Search for the cell housing the specified text and yield its (X, Y) center coordinate. 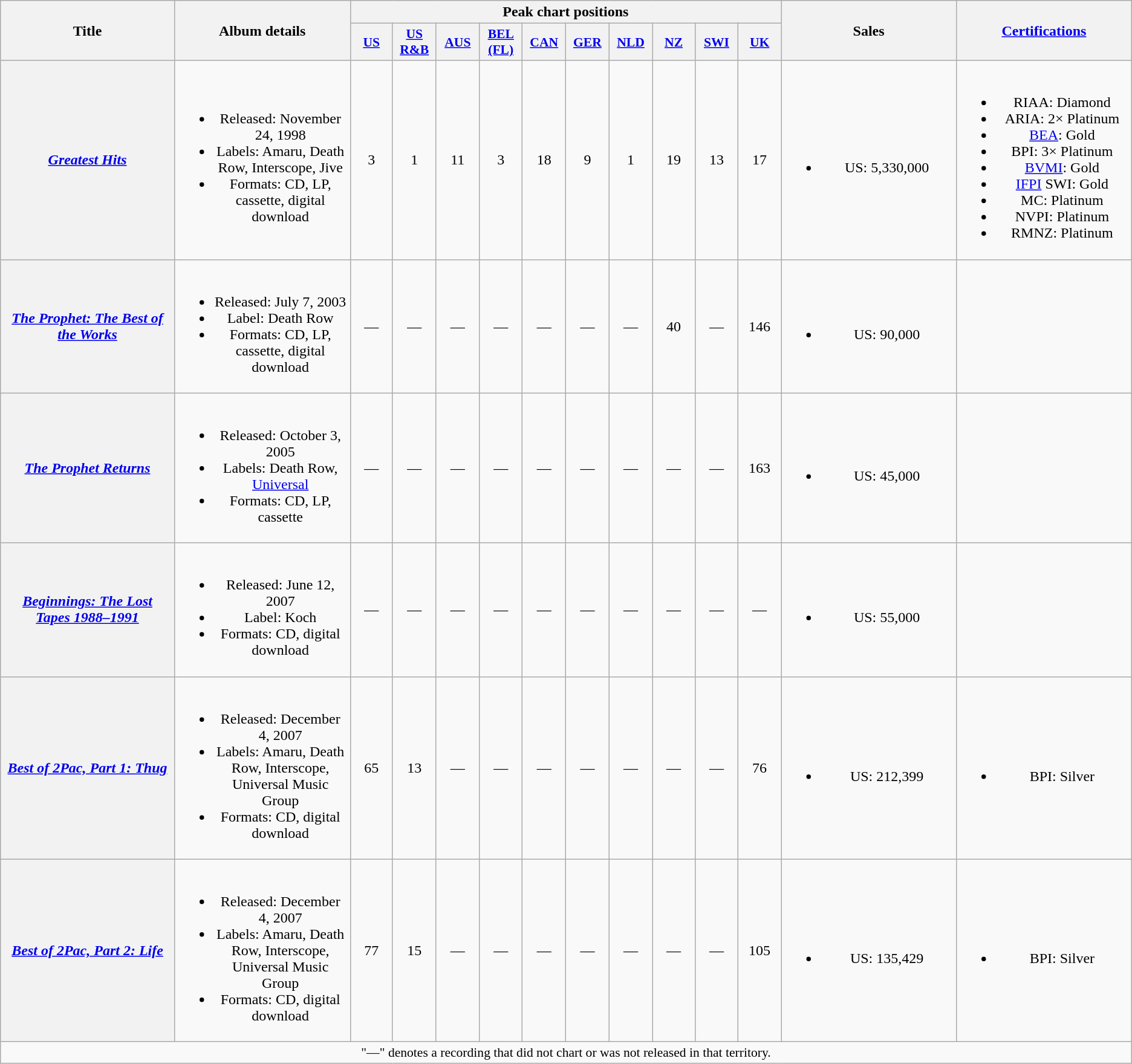
76 (760, 768)
USR&B (414, 42)
The Prophet Returns (88, 468)
Album details (262, 30)
Released: October 3, 2005Labels: Death Row, UniversalFormats: CD, LP, cassette (262, 468)
US (371, 42)
65 (371, 768)
146 (760, 326)
40 (674, 326)
Beginnings: The Lost Tapes 1988–1991 (88, 609)
US: 45,000 (869, 468)
105 (760, 950)
Certifications (1044, 30)
Best of 2Pac, Part 1: Thug (88, 768)
Released: July 7, 2003Label: Death RowFormats: CD, LP, cassette, digital download (262, 326)
Greatest Hits (88, 160)
GER (588, 42)
17 (760, 160)
US: 90,000 (869, 326)
77 (371, 950)
US: 212,399 (869, 768)
US: 5,330,000 (869, 160)
Sales (869, 30)
UK (760, 42)
Peak chart positions (566, 12)
15 (414, 950)
The Prophet: The Best of the Works (88, 326)
"—" denotes a recording that did not chart or was not released in that territory. (566, 1053)
Released: June 12, 2007Label: KochFormats: CD, digital download (262, 609)
NZ (674, 42)
SWI (716, 42)
9 (588, 160)
Best of 2Pac, Part 2: Life (88, 950)
163 (760, 468)
RIAA: DiamondARIA: 2× PlatinumBEA: GoldBPI: 3× PlatinumBVMI: GoldIFPI SWI: GoldMC: PlatinumNVPI: PlatinumRMNZ: Platinum (1044, 160)
AUS (457, 42)
11 (457, 160)
Title (88, 30)
18 (544, 160)
19 (674, 160)
Released: November 24, 1998Labels: Amaru, Death Row, Interscope, JiveFormats: CD, LP, cassette, digital download (262, 160)
NLD (631, 42)
US: 135,429 (869, 950)
BEL(FL) (501, 42)
US: 55,000 (869, 609)
CAN (544, 42)
